Output the (x, y) coordinate of the center of the cell containing the given text.  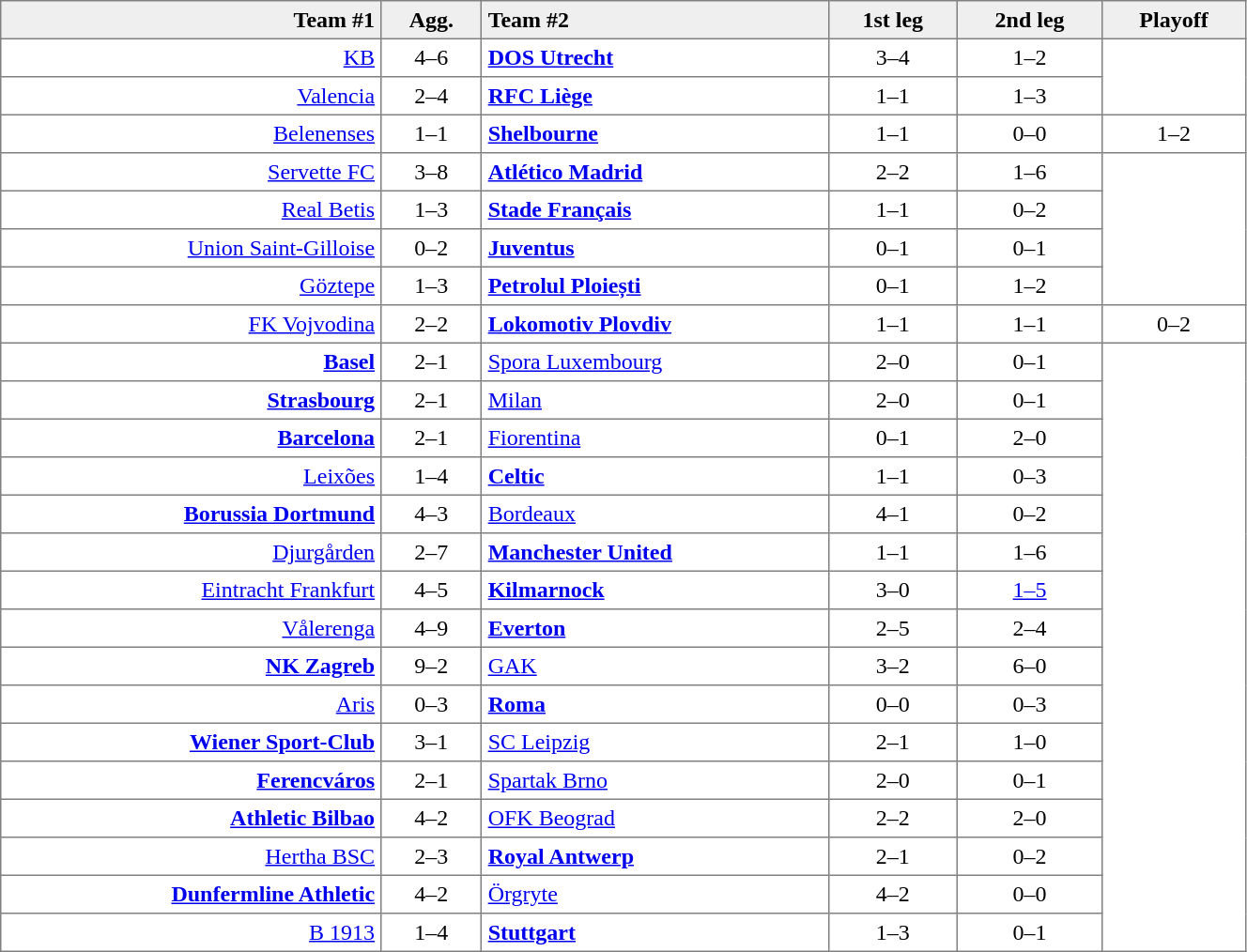
Real Betis (192, 209)
Stuttgart (655, 932)
Royal Antwerp (655, 856)
Djurgården (192, 552)
2nd leg (1030, 20)
DOS Utrecht (655, 57)
Playoff (1174, 20)
Valencia (192, 96)
Bordeaux (655, 514)
Aris (192, 704)
Agg. (432, 20)
4–6 (432, 57)
Spartak Brno (655, 780)
3–2 (893, 666)
Lokomotiv Plovdiv (655, 324)
Göztepe (192, 285)
Belenenses (192, 133)
Ferencváros (192, 780)
3–4 (893, 57)
Athletic Bilbao (192, 818)
OFK Beograd (655, 818)
Örgryte (655, 894)
1–5 (1030, 590)
Kilmarnock (655, 590)
9–2 (432, 666)
4–5 (432, 590)
Dunfermline Athletic (192, 894)
FK Vojvodina (192, 324)
B 1913 (192, 932)
Juventus (655, 248)
Servette FC (192, 172)
Spora Luxembourg (655, 361)
RFC Liège (655, 96)
SC Leipzig (655, 742)
Roma (655, 704)
Fiorentina (655, 438)
Petrolul Ploiești (655, 285)
GAK (655, 666)
1–0 (1030, 742)
Union Saint-Gilloise (192, 248)
1st leg (893, 20)
Strasbourg (192, 400)
Basel (192, 361)
Atlético Madrid (655, 172)
3–0 (893, 590)
Hertha BSC (192, 856)
4–9 (432, 628)
Wiener Sport-Club (192, 742)
2–5 (893, 628)
2–3 (432, 856)
Shelbourne (655, 133)
KB (192, 57)
3–8 (432, 172)
Leixões (192, 476)
Stade Français (655, 209)
NK Zagreb (192, 666)
6–0 (1030, 666)
4–3 (432, 514)
Barcelona (192, 438)
Borussia Dortmund (192, 514)
Eintracht Frankfurt (192, 590)
4–1 (893, 514)
Team #1 (192, 20)
Manchester United (655, 552)
Celtic (655, 476)
Vålerenga (192, 628)
Everton (655, 628)
3–1 (432, 742)
Team #2 (655, 20)
Milan (655, 400)
2–7 (432, 552)
